Identify which cell holds the provided text, then report its [X, Y] central coordinate. 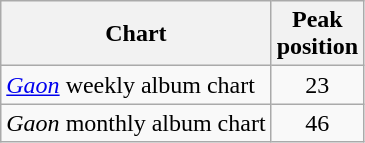
Gaon monthly album chart [136, 123]
46 [317, 123]
Chart [136, 34]
Peakposition [317, 34]
23 [317, 85]
Gaon weekly album chart [136, 85]
